Detect which cell encompasses the target text, then output its [x, y] center coordinate. 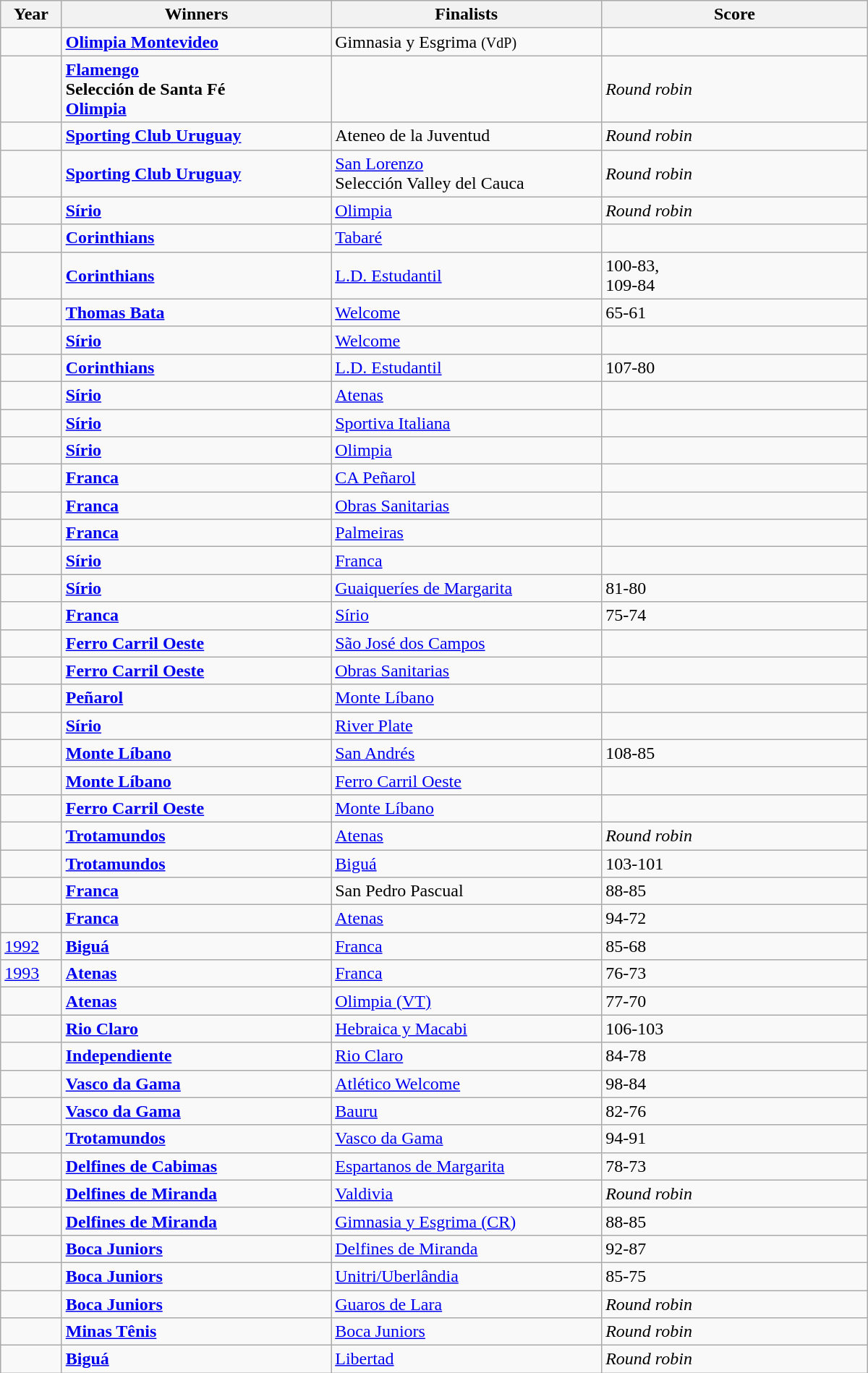
Unitri/Uberlândia [467, 1276]
85-68 [735, 946]
Olimpia Montevideo [197, 42]
Finalists [467, 14]
River Plate [467, 726]
98-84 [735, 1084]
Guaiqueríes de Margarita [467, 588]
106-103 [735, 1029]
92-87 [735, 1249]
Gimnasia y Esgrima (CR) [467, 1221]
84-78 [735, 1056]
Ateneo de la Juventud [467, 136]
Espartanos de Margarita [467, 1166]
75-74 [735, 616]
Score [735, 14]
65-61 [735, 313]
San Pedro Pascual [467, 891]
CA Peñarol [467, 478]
Peñarol [197, 698]
78-73 [735, 1166]
107-80 [735, 367]
Flamengo Selección de Santa Fé Olimpia [197, 89]
85-75 [735, 1276]
Sportiva Italiana [467, 423]
Independiente [197, 1056]
Tabaré [467, 238]
Valdivia [467, 1194]
Libertad [467, 1359]
82-76 [735, 1111]
94-91 [735, 1139]
94-72 [735, 919]
Gimnasia y Esgrima (VdP) [467, 42]
São José dos Campos [467, 643]
Thomas Bata [197, 313]
Minas Tênis [197, 1332]
Guaros de Lara [467, 1304]
Olimpia (VT) [467, 1001]
77-70 [735, 1001]
103-101 [735, 863]
San Andrés [467, 753]
100-83,109-84 [735, 275]
Delfines de Cabimas [197, 1166]
81-80 [735, 588]
San Lorenzo Selección Valley del Cauca [467, 174]
Winners [197, 14]
Bauru [467, 1111]
1992 [31, 946]
1993 [31, 974]
Palmeiras [467, 533]
Atlético Welcome [467, 1084]
108-85 [735, 753]
Hebraica y Macabi [467, 1029]
76-73 [735, 974]
Year [31, 14]
